Search for the cell housing the specified text and yield its (X, Y) center coordinate. 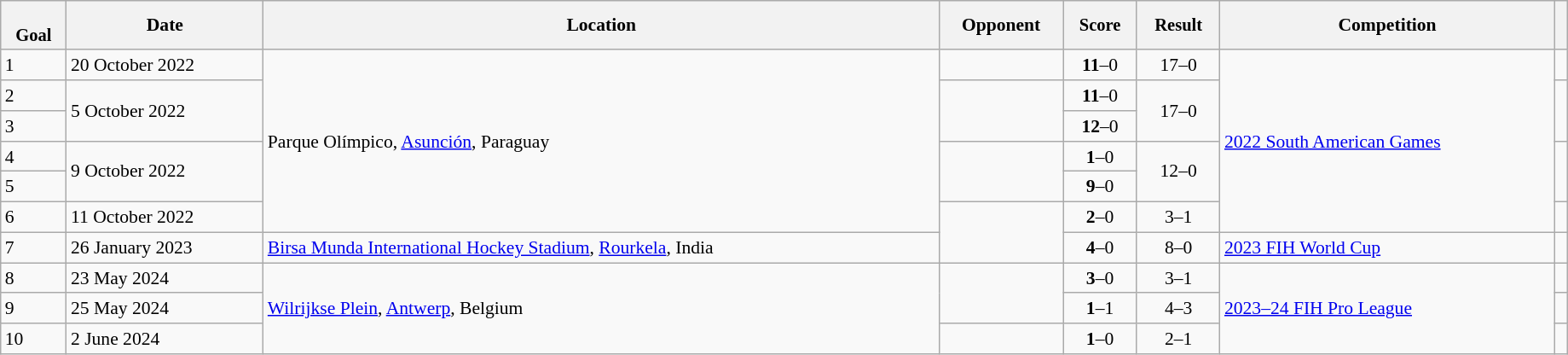
9 (34, 309)
8 (34, 278)
26 January 2023 (165, 248)
2023 FIH World Cup (1387, 248)
8–0 (1178, 248)
1–1 (1100, 309)
1 (34, 66)
2023–24 FIH Pro League (1387, 309)
2–0 (1100, 218)
20 October 2022 (165, 66)
2 June 2024 (165, 339)
25 May 2024 (165, 309)
Birsa Munda International Hockey Stadium, Rourkela, India (602, 248)
Parque Olímpico, Asunción, Paraguay (602, 142)
2022 South American Games (1387, 142)
Location (602, 26)
23 May 2024 (165, 278)
Result (1178, 26)
4–0 (1100, 248)
Competition (1387, 26)
Date (165, 26)
Score (1100, 26)
2 (34, 96)
11 October 2022 (165, 218)
Opponent (1001, 26)
9 October 2022 (165, 172)
5 October 2022 (165, 111)
3 (34, 126)
Wilrijkse Plein, Antwerp, Belgium (602, 309)
Goal (34, 26)
4 (34, 157)
4–3 (1178, 309)
5 (34, 187)
3–0 (1100, 278)
10 (34, 339)
9–0 (1100, 187)
7 (34, 248)
6 (34, 218)
2–1 (1178, 339)
